Locate the cell with the specified text and output its (x, y) center coordinate. 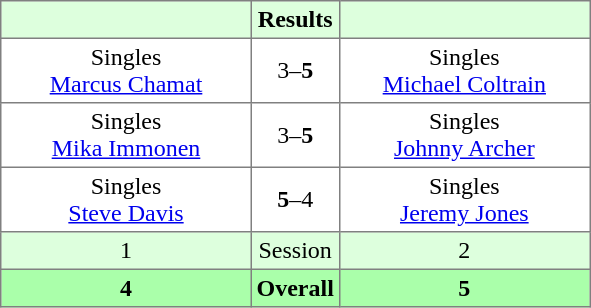
Session (295, 251)
Results (295, 20)
4 (126, 288)
SinglesJohnny Archer (464, 135)
2 (464, 251)
SinglesMika Immonen (126, 135)
1 (126, 251)
5 (464, 288)
SinglesJeremy Jones (464, 199)
SinglesMichael Coltrain (464, 70)
5–4 (295, 199)
Overall (295, 288)
SinglesMarcus Chamat (126, 70)
SinglesSteve Davis (126, 199)
